Identify which cell holds the provided text, then report its [x, y] central coordinate. 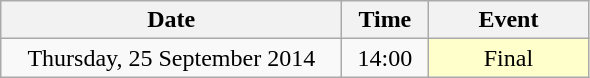
Event [508, 20]
Time [385, 20]
Date [172, 20]
Final [508, 58]
14:00 [385, 58]
Thursday, 25 September 2014 [172, 58]
